Return [x, y] of the center of cell containing provided text 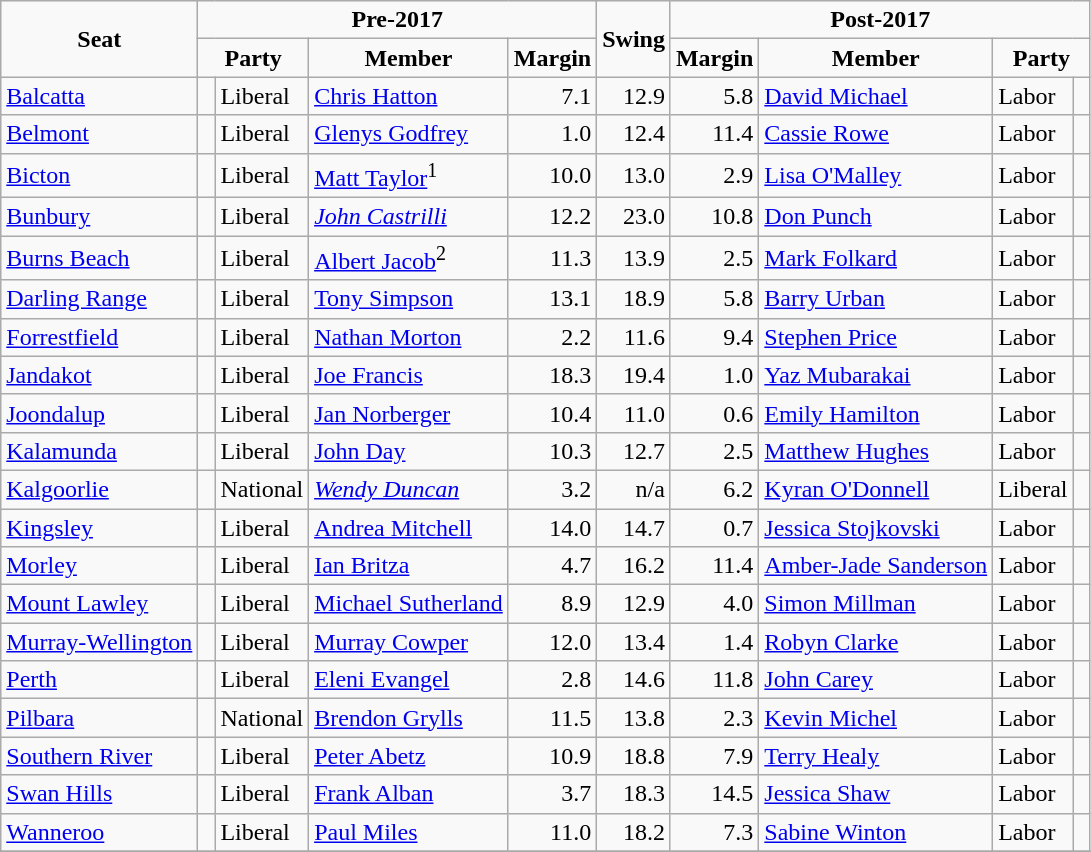
1.4 [714, 642]
3.2 [552, 489]
13.4 [634, 642]
12.0 [552, 642]
11.5 [552, 718]
Swan Hills [100, 794]
10.8 [714, 217]
Albert Jacob2 [409, 258]
Joondalup [100, 413]
10.0 [552, 176]
John Day [409, 451]
Post-2017 [880, 20]
Amber-Jade Sanderson [876, 566]
Mount Lawley [100, 604]
Forrestfield [100, 337]
Eleni Evangel [409, 680]
2.8 [552, 680]
Kingsley [100, 528]
14.0 [552, 528]
Barry Urban [876, 299]
Jan Norberger [409, 413]
14.7 [634, 528]
14.6 [634, 680]
Pilbara [100, 718]
18.8 [634, 756]
Jandakot [100, 375]
23.0 [634, 217]
David Michael [876, 96]
Frank Alban [409, 794]
16.2 [634, 566]
14.5 [714, 794]
Perth [100, 680]
Paul Miles [409, 832]
10.9 [552, 756]
Kalamunda [100, 451]
Sabine Winton [876, 832]
7.1 [552, 96]
Robyn Clarke [876, 642]
Nathan Morton [409, 337]
Brendon Grylls [409, 718]
10.4 [552, 413]
Murray Cowper [409, 642]
Bicton [100, 176]
13.1 [552, 299]
n/a [634, 489]
2.9 [714, 176]
Wanneroo [100, 832]
13.9 [634, 258]
7.9 [714, 756]
12.4 [634, 134]
Ian Britza [409, 566]
12.2 [552, 217]
10.3 [552, 451]
Emily Hamilton [876, 413]
Jessica Stojkovski [876, 528]
Cassie Rowe [876, 134]
Swing [634, 39]
Chris Hatton [409, 96]
Don Punch [876, 217]
11.6 [634, 337]
13.8 [634, 718]
Stephen Price [876, 337]
Jessica Shaw [876, 794]
11.8 [714, 680]
Kevin Michel [876, 718]
11.3 [552, 258]
Terry Healy [876, 756]
Michael Sutherland [409, 604]
Burns Beach [100, 258]
2.2 [552, 337]
Seat [100, 39]
Mark Folkard [876, 258]
18.2 [634, 832]
0.6 [714, 413]
13.0 [634, 176]
Kyran O'Donnell [876, 489]
Darling Range [100, 299]
Southern River [100, 756]
Lisa O'Malley [876, 176]
Murray-Wellington [100, 642]
Belmont [100, 134]
Matt Taylor1 [409, 176]
Yaz Mubarakai [876, 375]
Joe Francis [409, 375]
19.4 [634, 375]
2.3 [714, 718]
4.0 [714, 604]
Balcatta [100, 96]
Simon Millman [876, 604]
Tony Simpson [409, 299]
7.3 [714, 832]
Bunbury [100, 217]
John Castrilli [409, 217]
12.7 [634, 451]
Andrea Mitchell [409, 528]
Morley [100, 566]
8.9 [552, 604]
18.9 [634, 299]
Pre-2017 [398, 20]
3.7 [552, 794]
Peter Abetz [409, 756]
0.7 [714, 528]
9.4 [714, 337]
Glenys Godfrey [409, 134]
6.2 [714, 489]
Kalgoorlie [100, 489]
John Carey [876, 680]
Matthew Hughes [876, 451]
4.7 [552, 566]
Wendy Duncan [409, 489]
